Find where the given text appears and provide that cell's center as (X, Y) coordinate. 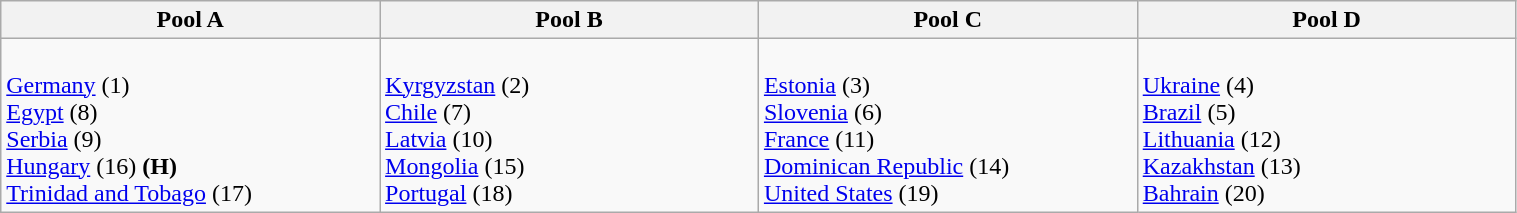
Germany (1) Egypt (8) Serbia (9) Hungary (16) (H) Trinidad and Tobago (17) (190, 126)
Pool D (1326, 20)
Pool C (948, 20)
Pool A (190, 20)
Ukraine (4) Brazil (5) Lithuania (12) Kazakhstan (13) Bahrain (20) (1326, 126)
Estonia (3) Slovenia (6) France (11) Dominican Republic (14) United States (19) (948, 126)
Kyrgyzstan (2) Chile (7) Latvia (10) Mongolia (15) Portugal (18) (570, 126)
Pool B (570, 20)
